Identify which cell holds the provided text, then report its [X, Y] central coordinate. 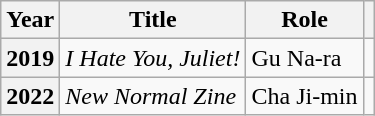
Title [153, 20]
New Normal Zine [153, 96]
Year [30, 20]
Role [304, 20]
Gu Na-ra [304, 58]
Cha Ji-min [304, 96]
I Hate You, Juliet! [153, 58]
2019 [30, 58]
2022 [30, 96]
